Scan for the cell matching the given text and deliver its (X, Y) coordinate at center. 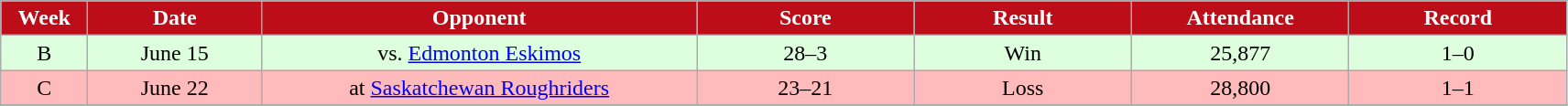
Loss (1022, 88)
28–3 (806, 53)
Opponent (480, 18)
Win (1022, 53)
28,800 (1240, 88)
B (44, 53)
C (44, 88)
Date (175, 18)
Week (44, 18)
at Saskatchewan Roughriders (480, 88)
vs. Edmonton Eskimos (480, 53)
June 22 (175, 88)
Record (1458, 18)
Score (806, 18)
1–1 (1458, 88)
Result (1022, 18)
23–21 (806, 88)
June 15 (175, 53)
25,877 (1240, 53)
Attendance (1240, 18)
1–0 (1458, 53)
